Search for the cell housing the specified text and yield its [X, Y] center coordinate. 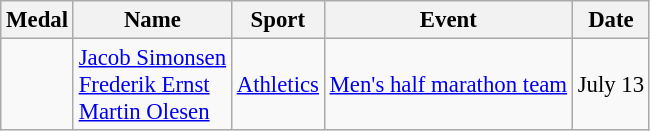
Name [152, 20]
Medal [38, 20]
Jacob SimonsenFrederik ErnstMartin Olesen [152, 85]
July 13 [610, 85]
Sport [278, 20]
Date [610, 20]
Men's half marathon team [448, 85]
Athletics [278, 85]
Event [448, 20]
